Scan for the cell matching the given text and deliver its (x, y) coordinate at center. 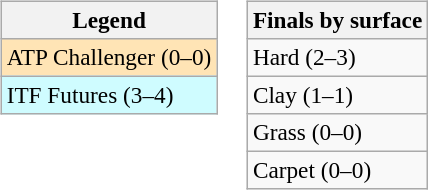
ATP Challenger (0–0) (108, 57)
ITF Futures (3–4) (108, 95)
Finals by surface (337, 20)
Hard (2–3) (337, 57)
Clay (1–1) (337, 95)
Grass (0–0) (337, 133)
Carpet (0–0) (337, 171)
Legend (108, 20)
